Identify which cell holds the provided text, then report its (X, Y) central coordinate. 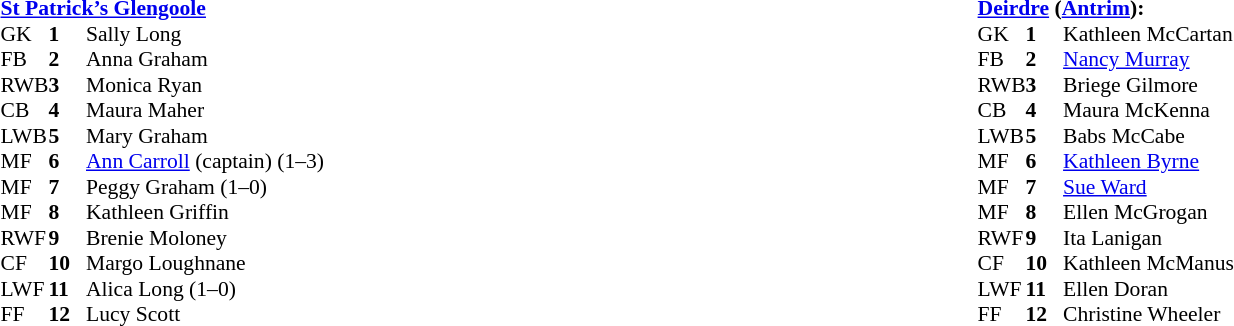
Maura Maher (205, 111)
Margo Loughnane (205, 263)
Alica Long (1–0) (205, 289)
Ellen McGrogan (1148, 213)
Brenie Moloney (205, 238)
Ita Lanigan (1148, 238)
Monica Ryan (205, 85)
Babs McCabe (1148, 136)
Maura McKenna (1148, 111)
Kathleen Byrne (1148, 161)
Mary Graham (205, 136)
Sally Long (205, 34)
Ellen Doran (1148, 289)
Ann Carroll (captain) (1–3) (205, 161)
Kathleen McCartan (1148, 34)
Sue Ward (1148, 187)
Anna Graham (205, 59)
Kathleen McManus (1148, 263)
Kathleen Griffin (205, 213)
Peggy Graham (1–0) (205, 187)
Briege Gilmore (1148, 85)
Nancy Murray (1148, 59)
